Determine the (X, Y) coordinate at the center of the cell enclosing the given text.  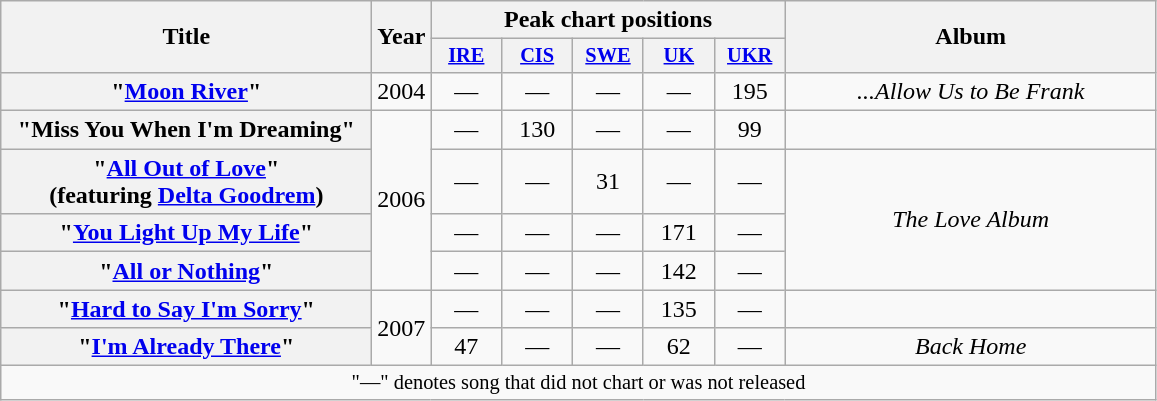
171 (678, 233)
62 (678, 347)
135 (678, 309)
CIS (538, 56)
The Love Album (970, 220)
142 (678, 271)
Peak chart positions (608, 20)
"Miss You When I'm Dreaming" (186, 130)
SWE (608, 56)
2004 (402, 91)
IRE (466, 56)
130 (538, 130)
Title (186, 37)
Back Home (970, 347)
"Moon River" (186, 91)
UK (678, 56)
"—" denotes song that did not chart or was not released (578, 383)
"You Light Up My Life" (186, 233)
"Hard to Say I'm Sorry" (186, 309)
99 (750, 130)
...Allow Us to Be Frank (970, 91)
47 (466, 347)
195 (750, 91)
Year (402, 37)
2007 (402, 328)
2006 (402, 200)
Album (970, 37)
"All Out of Love"(featuring Delta Goodrem) (186, 182)
31 (608, 182)
"All or Nothing" (186, 271)
UKR (750, 56)
"I'm Already There" (186, 347)
